Find where the given text appears and provide that cell's center as [x, y] coordinate. 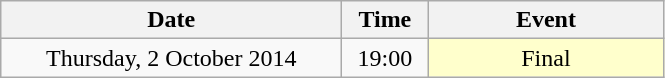
Event [546, 20]
Thursday, 2 October 2014 [172, 58]
Final [546, 58]
Time [385, 20]
19:00 [385, 58]
Date [172, 20]
